Locate the cell with the specified text and output its (x, y) center coordinate. 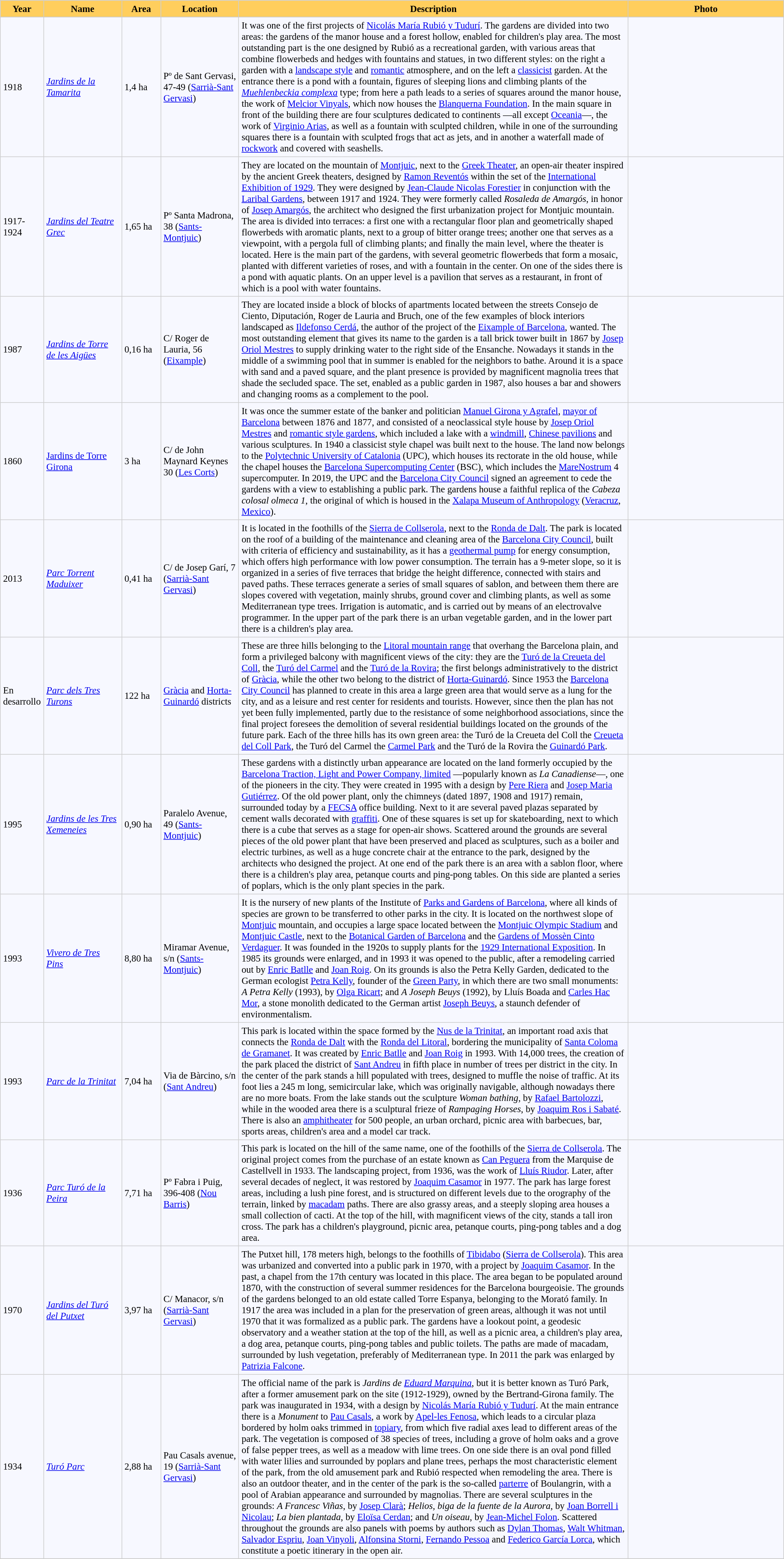
1936 (22, 1193)
Area (141, 9)
3,97 ha (141, 1310)
Jardins de les Tres Xemeneies (83, 824)
Parc Torrent Maduixer (83, 578)
1918 (22, 87)
Description (433, 9)
Turó Parc (83, 1467)
122 ha (141, 696)
Jardins de Torre Girona (83, 461)
Pau Casals avenue, 19 (Sarrià-Sant Gervasi) (200, 1467)
2,88 ha (141, 1467)
3 ha (141, 461)
Pº Fabra i Puig, 396-408 (Nou Barris) (200, 1193)
1,4 ha (141, 87)
0,41 ha (141, 578)
Jardins de Torre de les Aigües (83, 349)
Vivero de Tres Pins (83, 958)
C/ de Josep Garí, 7 (Sarrià-Sant Gervasi) (200, 578)
Jardins del Teatre Grec (83, 227)
1995 (22, 824)
Year (22, 9)
2013 (22, 578)
0,90 ha (141, 824)
0,16 ha (141, 349)
Parc dels Tres Turons (83, 696)
C/ Roger de Lauria, 56 (Eixample) (200, 349)
8,80 ha (141, 958)
1917-1924 (22, 227)
Jardins del Turó del Putxet (83, 1310)
Photo (706, 9)
1,65 ha (141, 227)
Pº de Sant Gervasi, 47-49 (Sarrià-Sant Gervasi) (200, 87)
Miramar Avenue, s/n (Sants-Montjuic) (200, 958)
C/ Manacor, s/n (Sarrià-Sant Gervasi) (200, 1310)
Name (83, 9)
Location (200, 9)
Parc de la Trinitat (83, 1081)
Gràcia and Horta-Guinardó districts (200, 696)
C/ de John Maynard Keynes 30 (Les Corts) (200, 461)
7,04 ha (141, 1081)
1970 (22, 1310)
Via de Bàrcino, s/n (Sant Andreu) (200, 1081)
Parc Turó de la Peira (83, 1193)
1860 (22, 461)
Jardins de la Tamarita (83, 87)
1934 (22, 1467)
Paralelo Avenue, 49 (Sants-Montjuic) (200, 824)
1987 (22, 349)
En desarrollo (22, 696)
7,71 ha (141, 1193)
Pº Santa Madrona, 38 (Sants-Montjuic) (200, 227)
